Detect which cell encompasses the target text, then output its [x, y] center coordinate. 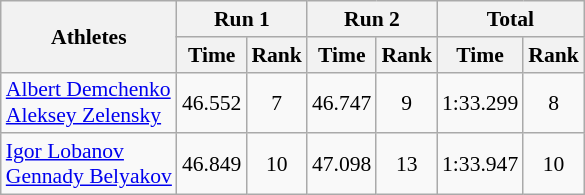
7 [276, 102]
1:33.947 [480, 164]
Athletes [89, 36]
Total [510, 19]
Run 2 [372, 19]
Run 1 [242, 19]
8 [554, 102]
13 [406, 164]
Albert Demchenko Aleksey Zelensky [89, 102]
9 [406, 102]
46.849 [212, 164]
1:33.299 [480, 102]
46.552 [212, 102]
46.747 [342, 102]
47.098 [342, 164]
Igor Lobanov Gennady Belyakov [89, 164]
